Find where the given text appears and provide that cell's center as [X, Y] coordinate. 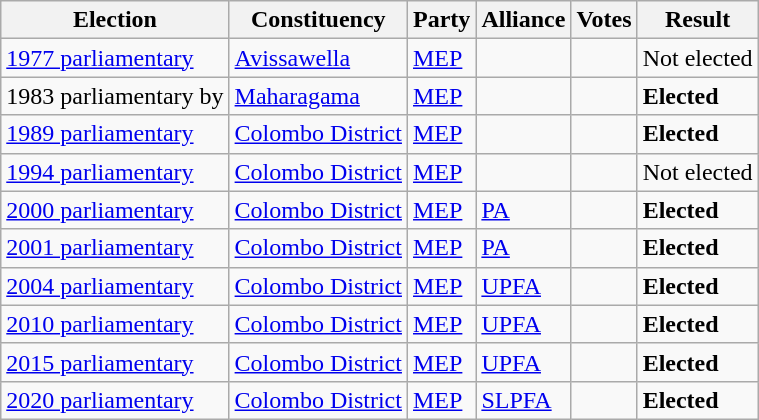
Maharagama [318, 96]
1977 parliamentary [115, 58]
2020 parliamentary [115, 400]
Constituency [318, 20]
2000 parliamentary [115, 210]
1994 parliamentary [115, 172]
Avissawella [318, 58]
2004 parliamentary [115, 286]
Party [441, 20]
SLPFA [524, 400]
Election [115, 20]
2001 parliamentary [115, 248]
Alliance [524, 20]
Result [698, 20]
Votes [604, 20]
2010 parliamentary [115, 324]
1989 parliamentary [115, 134]
1983 parliamentary by [115, 96]
2015 parliamentary [115, 362]
